Provide the [X, Y] coordinate of the cell's center where the given text is located.  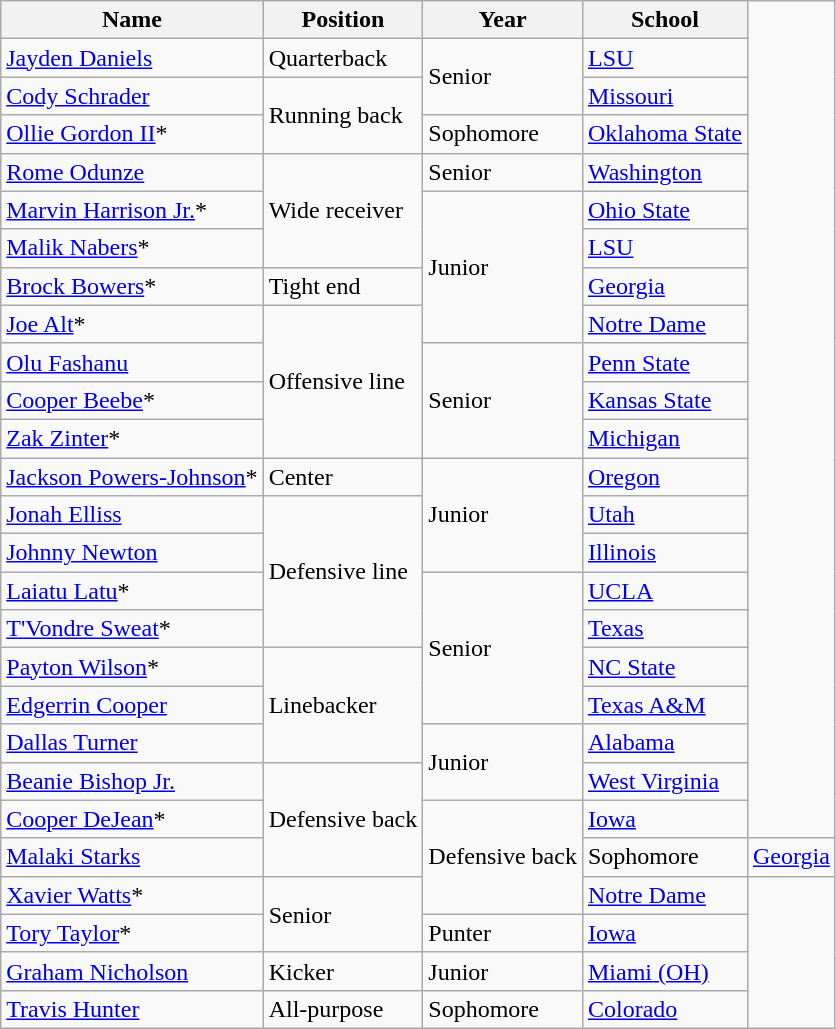
Ollie Gordon II* [132, 134]
Rome Odunze [132, 172]
UCLA [664, 591]
Kicker [343, 971]
Dallas Turner [132, 743]
Center [343, 477]
Jonah Elliss [132, 515]
Illinois [664, 553]
Tight end [343, 286]
Johnny Newton [132, 553]
West Virginia [664, 781]
Travis Hunter [132, 1009]
Malik Nabers* [132, 248]
All-purpose [343, 1009]
Oregon [664, 477]
Jackson Powers-Johnson* [132, 477]
T'Vondre Sweat* [132, 629]
Oklahoma State [664, 134]
Utah [664, 515]
Marvin Harrison Jr.* [132, 210]
Running back [343, 115]
Olu Fashanu [132, 362]
Cooper DeJean* [132, 819]
Defensive line [343, 572]
Texas A&M [664, 705]
Missouri [664, 96]
Texas [664, 629]
Brock Bowers* [132, 286]
Punter [503, 933]
Wide receiver [343, 210]
Graham Nicholson [132, 971]
Year [503, 20]
Joe Alt* [132, 324]
Offensive line [343, 381]
Ohio State [664, 210]
Alabama [664, 743]
Cooper Beebe* [132, 400]
Quarterback [343, 58]
Washington [664, 172]
Tory Taylor* [132, 933]
Linebacker [343, 705]
Payton Wilson* [132, 667]
Michigan [664, 438]
Colorado [664, 1009]
Penn State [664, 362]
Laiatu Latu* [132, 591]
Zak Zinter* [132, 438]
Beanie Bishop Jr. [132, 781]
Cody Schrader [132, 96]
Miami (OH) [664, 971]
Kansas State [664, 400]
Name [132, 20]
Jayden Daniels [132, 58]
NC State [664, 667]
Malaki Starks [132, 857]
Xavier Watts* [132, 895]
School [664, 20]
Edgerrin Cooper [132, 705]
Position [343, 20]
